Pinpoint the cell where the given text exists, returning its [X, Y] midpoint coordinate. 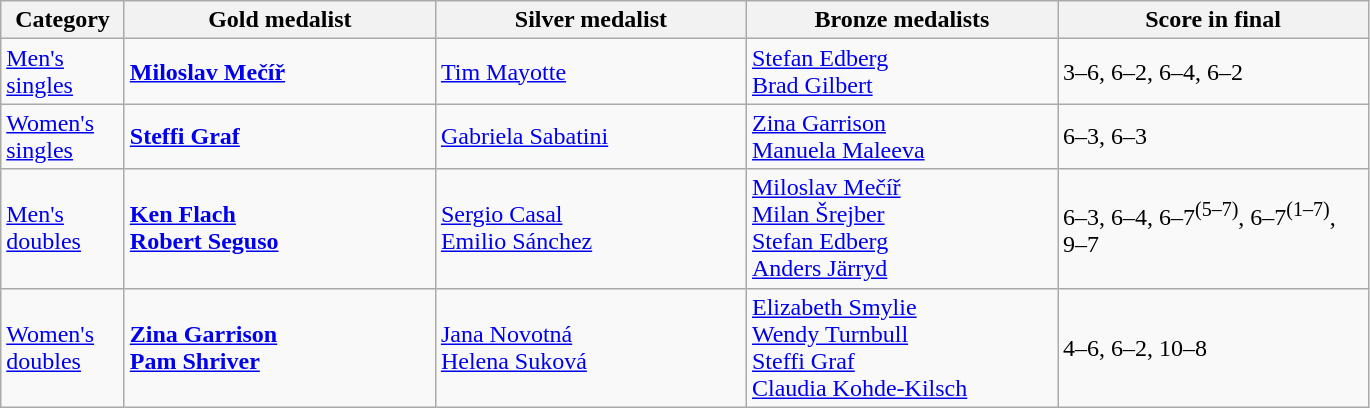
Tim Mayotte [590, 72]
Women'sdoubles [63, 348]
Women'ssingles [63, 136]
Miloslav Mečíř [280, 72]
6–3, 6–3 [1214, 136]
4–6, 6–2, 10–8 [1214, 348]
Elizabeth Smylie Wendy Turnbull Steffi Graf Claudia Kohde-Kilsch [902, 348]
Men'ssingles [63, 72]
Zina Garrison Pam Shriver [280, 348]
6–3, 6–4, 6–7(5–7), 6–7(1–7), 9–7 [1214, 228]
Score in final [1214, 20]
Ken Flach Robert Seguso [280, 228]
Miloslav Mečíř Milan Šrejber Stefan Edberg Anders Järryd [902, 228]
Stefan Edberg Brad Gilbert [902, 72]
Gold medalist [280, 20]
Silver medalist [590, 20]
Steffi Graf [280, 136]
Category [63, 20]
Zina Garrison Manuela Maleeva [902, 136]
3–6, 6–2, 6–4, 6–2 [1214, 72]
Sergio Casal Emilio Sánchez [590, 228]
Bronze medalists [902, 20]
Jana Novotná Helena Suková [590, 348]
Men'sdoubles [63, 228]
Gabriela Sabatini [590, 136]
